Extract the (x, y) coordinate from the center of the cell holding the provided text.  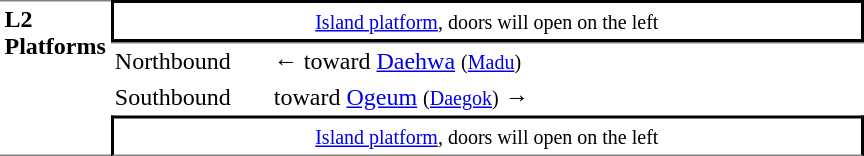
toward Ogeum (Daegok) → (566, 98)
Southbound (190, 98)
Northbound (190, 61)
L2Platforms (55, 78)
← toward Daehwa (Madu) (566, 61)
